Return (X, Y) of the center of cell containing provided text 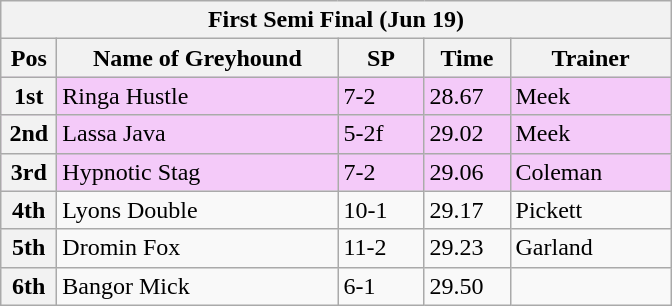
Hypnotic Stag (198, 172)
Dromin Fox (198, 248)
29.23 (467, 248)
29.17 (467, 210)
11-2 (381, 248)
Coleman (590, 172)
Trainer (590, 58)
4th (29, 210)
28.67 (467, 96)
SP (381, 58)
3rd (29, 172)
Time (467, 58)
6-1 (381, 286)
Pos (29, 58)
29.02 (467, 134)
Bangor Mick (198, 286)
Lyons Double (198, 210)
2nd (29, 134)
Garland (590, 248)
10-1 (381, 210)
29.06 (467, 172)
5th (29, 248)
First Semi Final (Jun 19) (336, 20)
Pickett (590, 210)
Name of Greyhound (198, 58)
Ringa Hustle (198, 96)
29.50 (467, 286)
6th (29, 286)
5-2f (381, 134)
Lassa Java (198, 134)
1st (29, 96)
